Scan for the cell matching the given text and deliver its [x, y] coordinate at center. 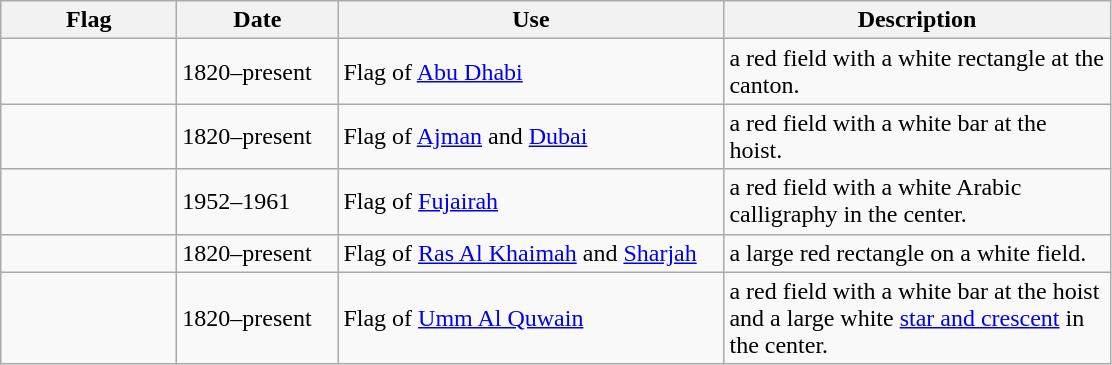
a red field with a white Arabic calligraphy in the center. [917, 202]
Flag of Ras Al Khaimah and Sharjah [531, 253]
a red field with a white bar at the hoist and a large white star and crescent in the center. [917, 318]
a large red rectangle on a white field. [917, 253]
Use [531, 20]
Flag of Umm Al Quwain [531, 318]
Flag of Fujairah [531, 202]
Flag of Ajman and Dubai [531, 136]
1952–1961 [258, 202]
a red field with a white bar at the hoist. [917, 136]
Date [258, 20]
Flag of Abu Dhabi [531, 72]
a red field with a white rectangle at the canton. [917, 72]
Description [917, 20]
Flag [89, 20]
